From the cell containing the given text, extract its center point as (x, y) coordinate. 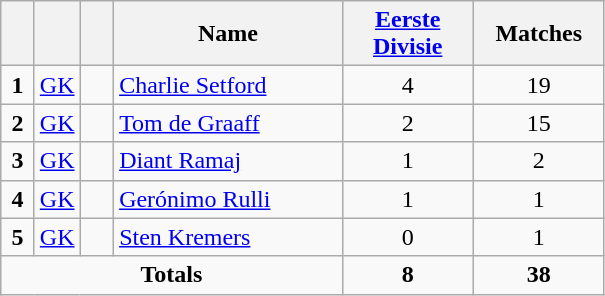
38 (538, 275)
Name (228, 34)
Diant Ramaj (228, 161)
15 (538, 123)
Gerónimo Rulli (228, 199)
Tom de Graaff (228, 123)
Sten Kremers (228, 237)
Eerste Divisie (408, 34)
Totals (172, 275)
3 (18, 161)
0 (408, 237)
5 (18, 237)
Matches (538, 34)
8 (408, 275)
Charlie Setford (228, 85)
19 (538, 85)
